Scan for the cell matching the given text and deliver its (x, y) coordinate at center. 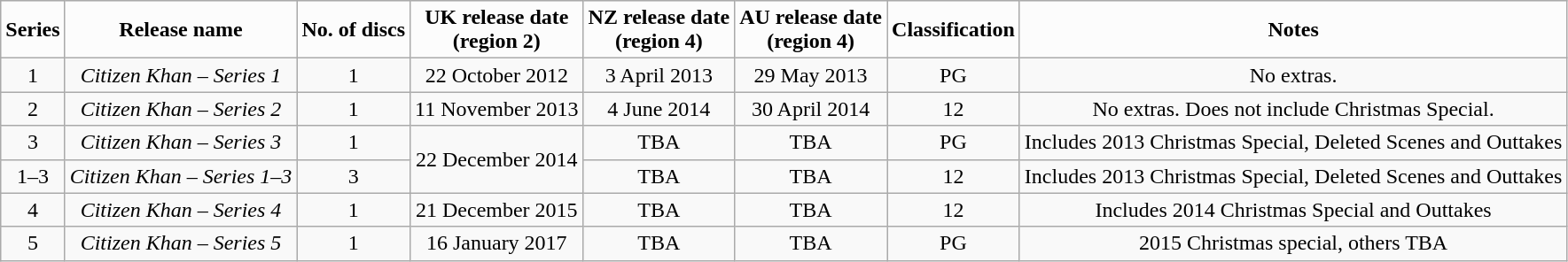
4 (33, 210)
21 December 2015 (496, 210)
3 April 2013 (659, 75)
4 June 2014 (659, 109)
No extras. (1293, 75)
Notes (1293, 30)
No extras. Does not include Christmas Special. (1293, 109)
2 (33, 109)
Citizen Khan – Series 5 (181, 243)
Series (33, 30)
Citizen Khan – Series 1–3 (181, 176)
Citizen Khan – Series 1 (181, 75)
29 May 2013 (811, 75)
5 (33, 243)
30 April 2014 (811, 109)
Release name (181, 30)
2015 Christmas special, others TBA (1293, 243)
Citizen Khan – Series 2 (181, 109)
16 January 2017 (496, 243)
22 December 2014 (496, 159)
No. of discs (354, 30)
1–3 (33, 176)
Includes 2014 Christmas Special and Outtakes (1293, 210)
UK release date(region 2) (496, 30)
Classification (954, 30)
11 November 2013 (496, 109)
AU release date(region 4) (811, 30)
Citizen Khan – Series 4 (181, 210)
22 October 2012 (496, 75)
NZ release date(region 4) (659, 30)
Citizen Khan – Series 3 (181, 143)
